Identify which cell holds the provided text, then report its [X, Y] central coordinate. 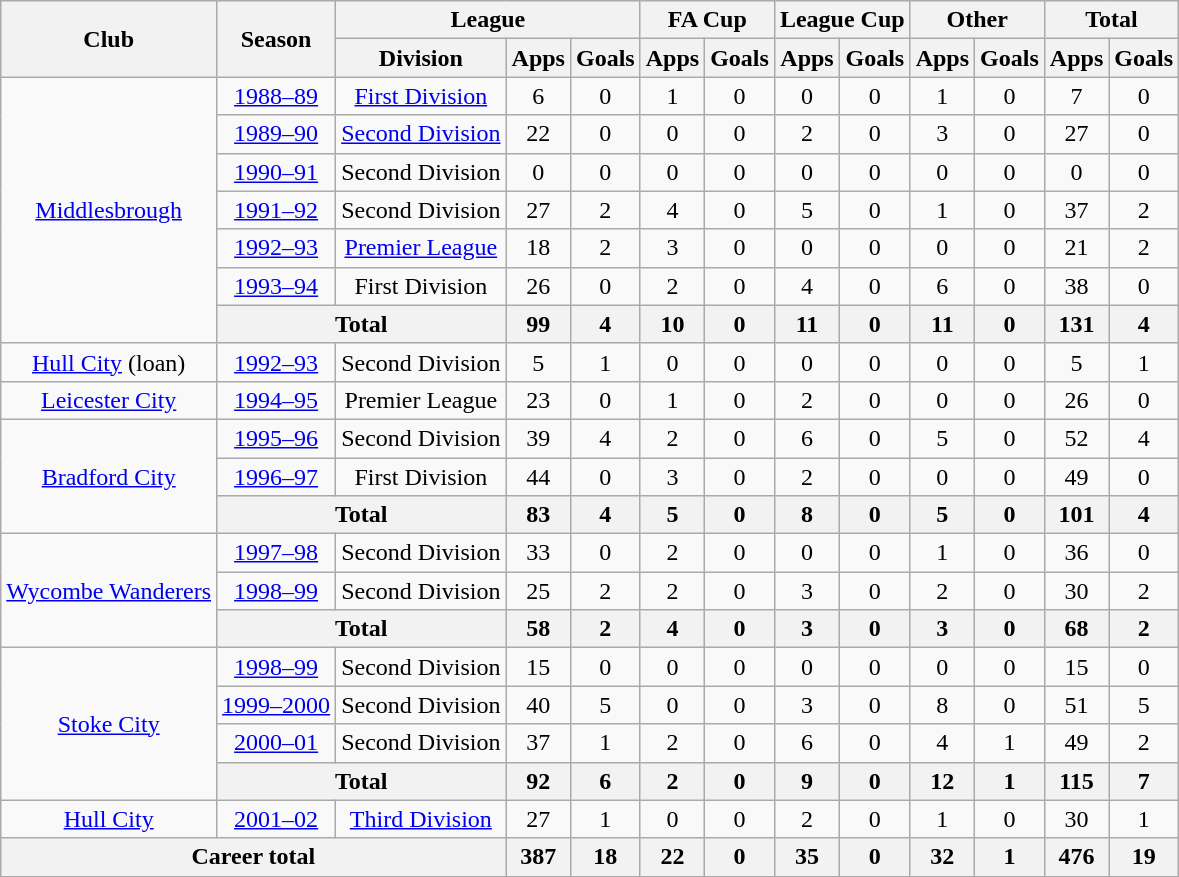
Bradford City [109, 476]
Stoke City [109, 724]
1999–2000 [276, 705]
23 [538, 400]
Hull City (loan) [109, 362]
1988–89 [276, 96]
1991–92 [276, 210]
36 [1076, 553]
21 [1076, 248]
25 [538, 591]
68 [1076, 629]
99 [538, 324]
1990–91 [276, 172]
Division [421, 58]
1997–98 [276, 553]
1994–95 [276, 400]
115 [1076, 781]
2000–01 [276, 743]
83 [538, 515]
92 [538, 781]
32 [942, 857]
Season [276, 39]
9 [806, 781]
1989–90 [276, 134]
League Cup [842, 20]
1993–94 [276, 286]
131 [1076, 324]
12 [942, 781]
101 [1076, 515]
40 [538, 705]
38 [1076, 286]
Leicester City [109, 400]
Club [109, 39]
476 [1076, 857]
39 [538, 438]
33 [538, 553]
Middlesbrough [109, 210]
League [488, 20]
Wycombe Wanderers [109, 591]
2001–02 [276, 819]
1996–97 [276, 477]
35 [806, 857]
387 [538, 857]
Other [977, 20]
10 [672, 324]
Third Division [421, 819]
19 [1144, 857]
58 [538, 629]
Hull City [109, 819]
44 [538, 477]
1995–96 [276, 438]
FA Cup [707, 20]
51 [1076, 705]
Career total [254, 857]
52 [1076, 438]
